For the text-containing cell, return its midpoint in (x, y) coordinate format. 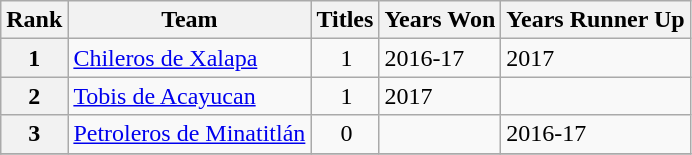
Team (190, 20)
Petroleros de Minatitlán (190, 134)
3 (34, 134)
0 (345, 134)
Tobis de Acayucan (190, 96)
Titles (345, 20)
Chileros de Xalapa (190, 58)
Years Runner Up (596, 20)
Rank (34, 20)
Years Won (440, 20)
2 (34, 96)
